Output the [X, Y] coordinate of the center of the cell containing the given text.  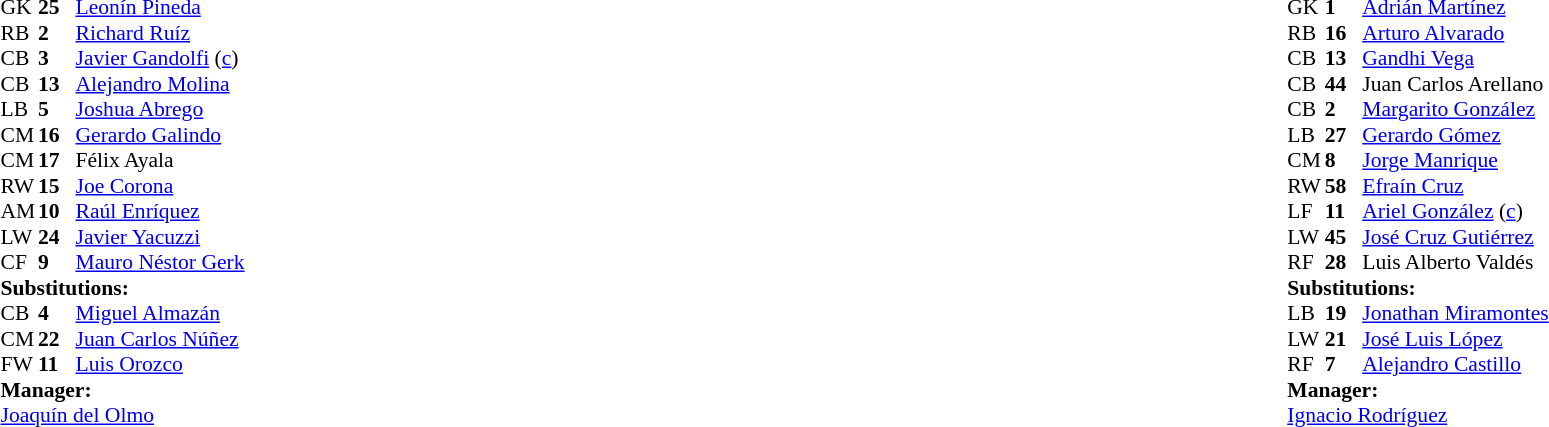
Alejandro Castillo [1455, 365]
10 [57, 211]
Luis Orozco [160, 365]
Efraín Cruz [1455, 186]
28 [1344, 263]
Javier Yacuzzi [160, 237]
7 [1344, 365]
Gerardo Gómez [1455, 135]
Raúl Enríquez [160, 211]
22 [57, 339]
Richard Ruíz [160, 33]
17 [57, 161]
FW [19, 365]
José Cruz Gutiérrez [1455, 237]
45 [1344, 237]
Gandhi Vega [1455, 59]
44 [1344, 84]
24 [57, 237]
Joshua Abrego [160, 109]
AM [19, 211]
Gerardo Galindo [160, 135]
CF [19, 263]
9 [57, 263]
19 [1344, 313]
58 [1344, 186]
Alejandro Molina [160, 84]
21 [1344, 339]
Félix Ayala [160, 161]
27 [1344, 135]
Margarito González [1455, 109]
5 [57, 109]
8 [1344, 161]
Ariel González (c) [1455, 211]
José Luis López [1455, 339]
3 [57, 59]
15 [57, 186]
4 [57, 313]
Miguel Almazán [160, 313]
Joe Corona [160, 186]
LF [1306, 211]
Javier Gandolfi (c) [160, 59]
Jorge Manrique [1455, 161]
Arturo Alvarado [1455, 33]
Jonathan Miramontes [1455, 313]
Juan Carlos Arellano [1455, 84]
Juan Carlos Núñez [160, 339]
Luis Alberto Valdés [1455, 263]
Mauro Néstor Gerk [160, 263]
